Find where the given text appears and provide that cell's center as [x, y] coordinate. 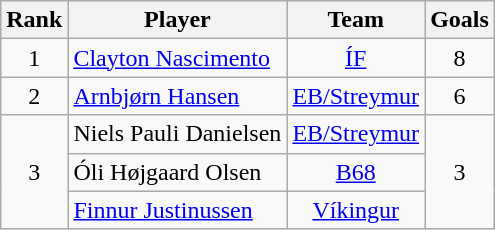
Niels Pauli Danielsen [178, 134]
Óli Højgaard Olsen [178, 172]
Team [356, 20]
Arnbjørn Hansen [178, 96]
Goals [460, 20]
ÍF [356, 58]
B68 [356, 172]
6 [460, 96]
Clayton Nascimento [178, 58]
Player [178, 20]
Finnur Justinussen [178, 210]
1 [34, 58]
Víkingur [356, 210]
Rank [34, 20]
2 [34, 96]
8 [460, 58]
